Capture the cell that displays the provided text and extract its [x, y] central coordinate. 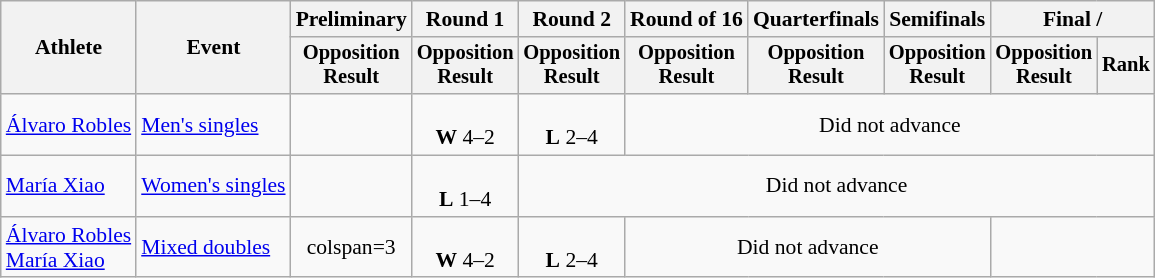
Preliminary [352, 19]
Álvaro RoblesMaría Xiao [68, 248]
Athlete [68, 48]
colspan=3 [352, 248]
Semifinals [938, 19]
Round 1 [466, 19]
Women's singles [213, 186]
Álvaro Robles [68, 124]
Final / [1073, 19]
Rank [1126, 66]
Round of 16 [686, 19]
L 1–4 [466, 186]
María Xiao [68, 186]
Men's singles [213, 124]
Mixed doubles [213, 248]
Event [213, 48]
Quarterfinals [816, 19]
Round 2 [572, 19]
